Determine the (x, y) coordinate at the center of the cell enclosing the given text.  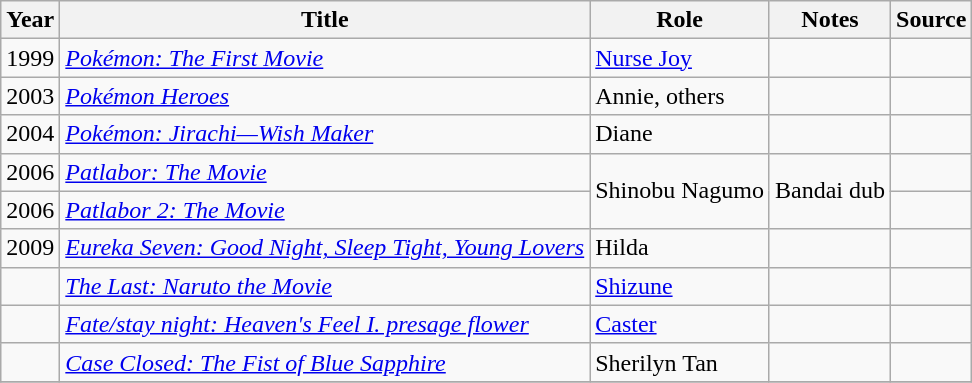
Year (30, 20)
Sherilyn Tan (680, 362)
Pokémon: Jirachi—Wish Maker (325, 134)
Pokémon: The First Movie (325, 58)
Notes (830, 20)
Role (680, 20)
Diane (680, 134)
Bandai dub (830, 191)
Hilda (680, 248)
Patlabor 2: The Movie (325, 210)
Fate/stay night: Heaven's Feel I. presage flower (325, 324)
2009 (30, 248)
Caster (680, 324)
Eureka Seven: Good Night, Sleep Tight, Young Lovers (325, 248)
Shizune (680, 286)
Source (932, 20)
The Last: Naruto the Movie (325, 286)
2004 (30, 134)
2003 (30, 96)
Shinobu Nagumo (680, 191)
Pokémon Heroes (325, 96)
1999 (30, 58)
Patlabor: The Movie (325, 172)
Case Closed: The Fist of Blue Sapphire (325, 362)
Nurse Joy (680, 58)
Annie, others (680, 96)
Title (325, 20)
